Capture the cell that displays the provided text and extract its (x, y) central coordinate. 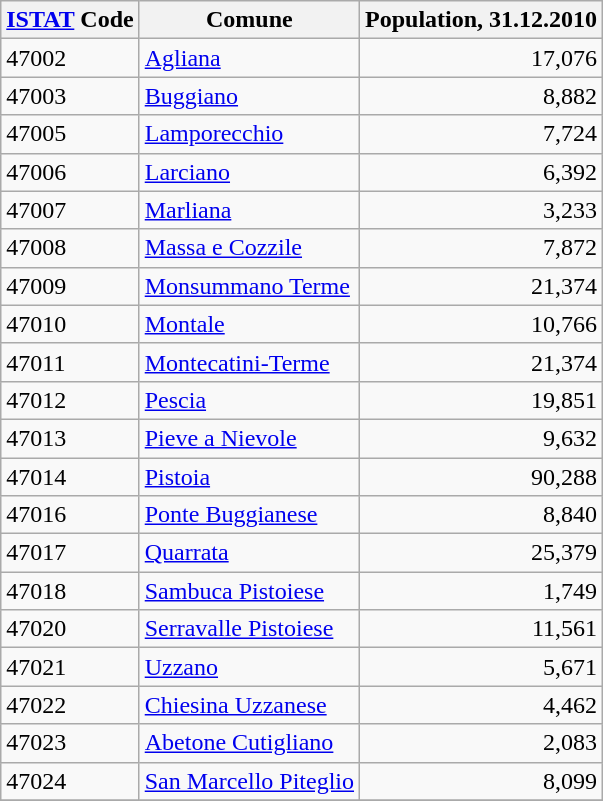
47018 (70, 591)
19,851 (482, 400)
ISTAT Code (70, 20)
47023 (70, 743)
Quarrata (249, 553)
Pieve a Nievole (249, 438)
Massa e Cozzile (249, 248)
Agliana (249, 58)
7,724 (482, 134)
90,288 (482, 477)
17,076 (482, 58)
47016 (70, 515)
Sambuca Pistoiese (249, 591)
2,083 (482, 743)
8,840 (482, 515)
8,099 (482, 781)
6,392 (482, 172)
25,379 (482, 553)
47014 (70, 477)
47024 (70, 781)
47012 (70, 400)
Pistoia (249, 477)
10,766 (482, 324)
Population, 31.12.2010 (482, 20)
47008 (70, 248)
9,632 (482, 438)
47003 (70, 96)
47021 (70, 667)
47007 (70, 210)
San Marcello Piteglio (249, 781)
7,872 (482, 248)
47009 (70, 286)
11,561 (482, 629)
Buggiano (249, 96)
Marliana (249, 210)
Ponte Buggianese (249, 515)
3,233 (482, 210)
Comune (249, 20)
47002 (70, 58)
47017 (70, 553)
Uzzano (249, 667)
Monsummano Terme (249, 286)
47010 (70, 324)
8,882 (482, 96)
47006 (70, 172)
Abetone Cutigliano (249, 743)
4,462 (482, 705)
1,749 (482, 591)
Pescia (249, 400)
47022 (70, 705)
47011 (70, 362)
Montale (249, 324)
47020 (70, 629)
47013 (70, 438)
Lamporecchio (249, 134)
Chiesina Uzzanese (249, 705)
Montecatini-Terme (249, 362)
47005 (70, 134)
5,671 (482, 667)
Serravalle Pistoiese (249, 629)
Larciano (249, 172)
